Determine the [x, y] coordinate at the center of the cell enclosing the given text.  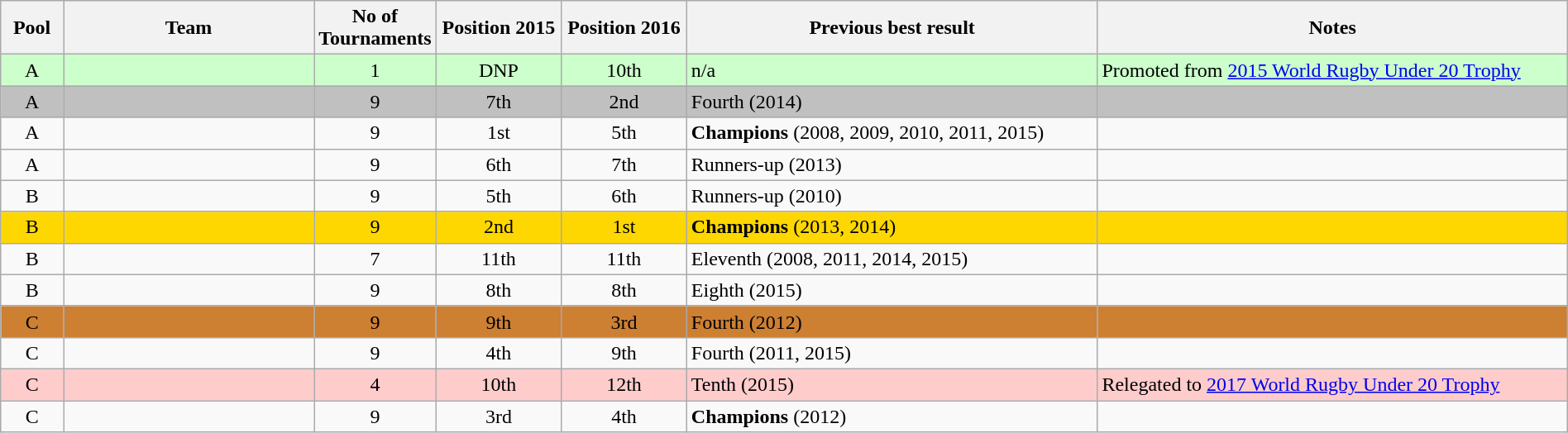
Champions (2008, 2009, 2010, 2011, 2015) [892, 133]
Eleventh (2008, 2011, 2014, 2015) [892, 259]
Pool [32, 28]
Previous best result [892, 28]
Fourth (2012) [892, 321]
No of Tournaments [375, 28]
Tenth (2015) [892, 384]
DNP [499, 70]
Runners-up (2010) [892, 196]
Eighth (2015) [892, 290]
Champions (2013, 2014) [892, 227]
7 [375, 259]
12th [624, 384]
4 [375, 384]
Fourth (2014) [892, 102]
Relegated to 2017 World Rugby Under 20 Trophy [1332, 384]
Fourth (2011, 2015) [892, 353]
Team [189, 28]
n/a [892, 70]
Champions (2012) [892, 416]
Promoted from 2015 World Rugby Under 20 Trophy [1332, 70]
1 [375, 70]
Runners-up (2013) [892, 164]
Notes [1332, 28]
Position 2015 [499, 28]
Position 2016 [624, 28]
